Identify which cell holds the provided text, then report its [X, Y] central coordinate. 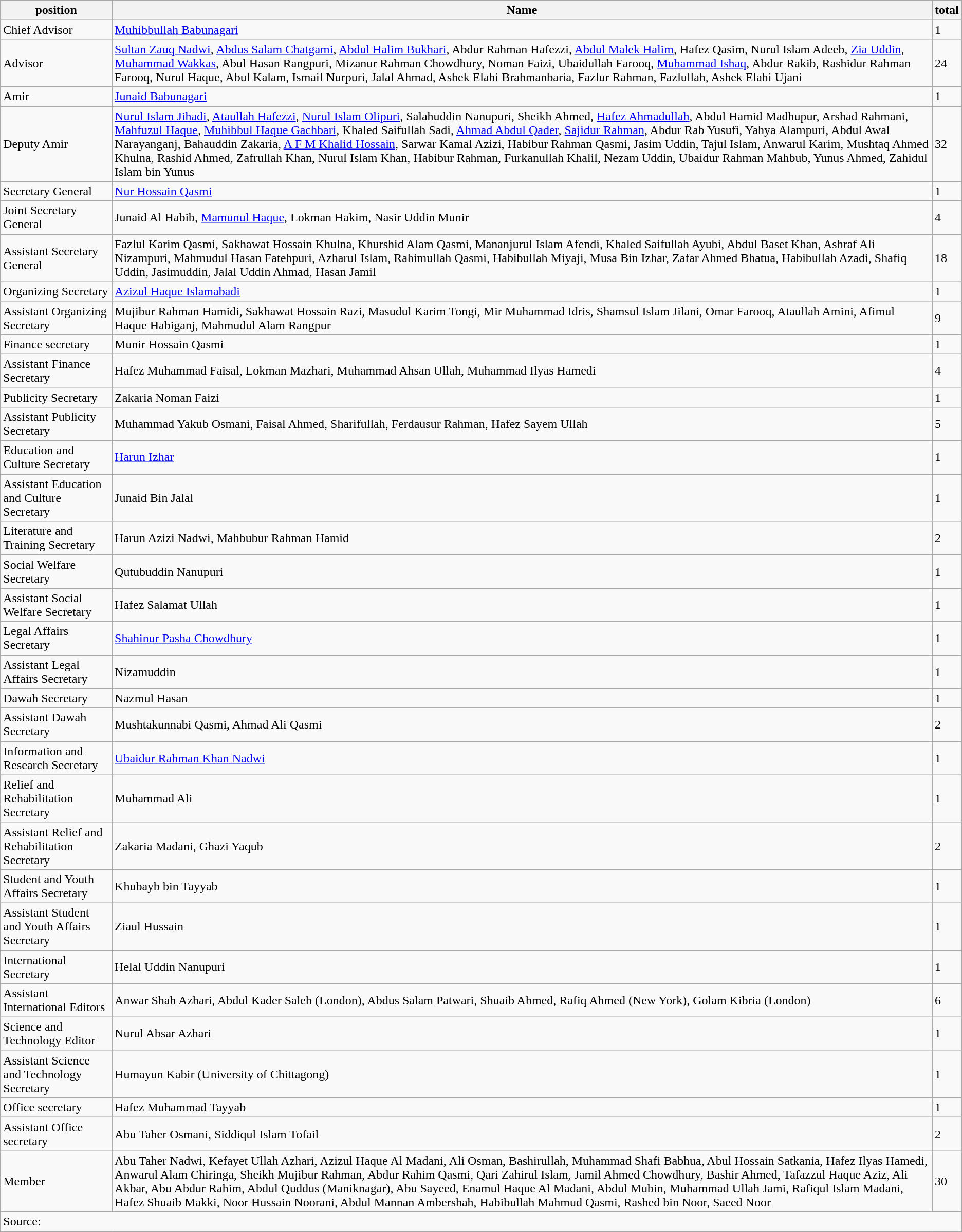
30 [947, 1182]
Shahinur Pasha Chowdhury [522, 638]
Advisor [57, 63]
Helal Uddin Nanupuri [522, 967]
Anwar Shah Azhari, Abdul Kader Saleh (London), Abdus Salam Patwari, Shuaib Ahmed, Rafiq Ahmed (New York), Golam Kibria (London) [522, 1001]
Member [57, 1182]
Junaid Al Habib, Mamunul Haque, Lokman Hakim, Nasir Uddin Munir [522, 218]
Literature and Training Secretary [57, 538]
Junaid Babunagari [522, 97]
Assistant Secretary General [57, 258]
24 [947, 63]
Name [522, 10]
Assistant Office secretary [57, 1134]
Deputy Amir [57, 144]
Publicity Secretary [57, 397]
Assistant Dawah Secretary [57, 724]
18 [947, 258]
Information and Research Secretary [57, 758]
Mushtakunnabi Qasmi, Ahmad Ali Qasmi [522, 724]
Hafez Muhammad Faisal, Lokman Mazhari, Muhammad Ahsan Ullah, Muhammad Ilyas Hamedi [522, 371]
Assistant Finance Secretary [57, 371]
Amir [57, 97]
Office secretary [57, 1108]
Assistant Relief and Rehabilitation Secretary [57, 846]
Chief Advisor [57, 30]
Junaid Bin Jalal [522, 498]
Munir Hossain Qasmi [522, 344]
Zakaria Madani, Ghazi Yaqub [522, 846]
total [947, 10]
Dawah Secretary [57, 698]
Muhibbullah Babunagari [522, 30]
Assistant Legal Affairs Secretary [57, 672]
Assistant Organizing Secretary [57, 318]
Legal Affairs Secretary [57, 638]
Abu Taher Osmani, Siddiqul Islam Tofail [522, 1134]
Azizul Haque Islamabadi [522, 291]
Khubayb bin Tayyab [522, 886]
Zakaria Noman Faizi [522, 397]
Relief and Rehabilitation Secretary [57, 798]
Finance secretary [57, 344]
Assistant International Editors [57, 1001]
Hafez Salamat Ullah [522, 605]
Organizing Secretary [57, 291]
Qutubuddin Nanupuri [522, 571]
Humayun Kabir (University of Chittagong) [522, 1074]
Ubaidur Rahman Khan Nadwi [522, 758]
Secretary General [57, 191]
Muhammad Yakub Osmani, Faisal Ahmed, Sharifullah, Ferdausur Rahman, Hafez Sayem Ullah [522, 424]
Nurul Absar Azhari [522, 1034]
Assistant Science and Technology Secretary [57, 1074]
position [57, 10]
Ziaul Hussain [522, 926]
9 [947, 318]
Nizamuddin [522, 672]
Assistant Student and Youth Affairs Secretary [57, 926]
Nur Hossain Qasmi [522, 191]
Social Welfare Secretary [57, 571]
Nazmul Hasan [522, 698]
Source: [481, 1222]
6 [947, 1001]
Science and Technology Editor [57, 1034]
Harun Azizi Nadwi, Mahbubur Rahman Hamid [522, 538]
Joint Secretary General [57, 218]
Muhammad Ali [522, 798]
Harun Izhar [522, 457]
32 [947, 144]
Education and Culture Secretary [57, 457]
5 [947, 424]
Assistant Publicity Secretary [57, 424]
Assistant Education and Culture Secretary [57, 498]
Hafez Muhammad Tayyab [522, 1108]
Assistant Social Welfare Secretary [57, 605]
Student and Youth Affairs Secretary [57, 886]
International Secretary [57, 967]
